Return [X, Y] of the center of cell containing provided text 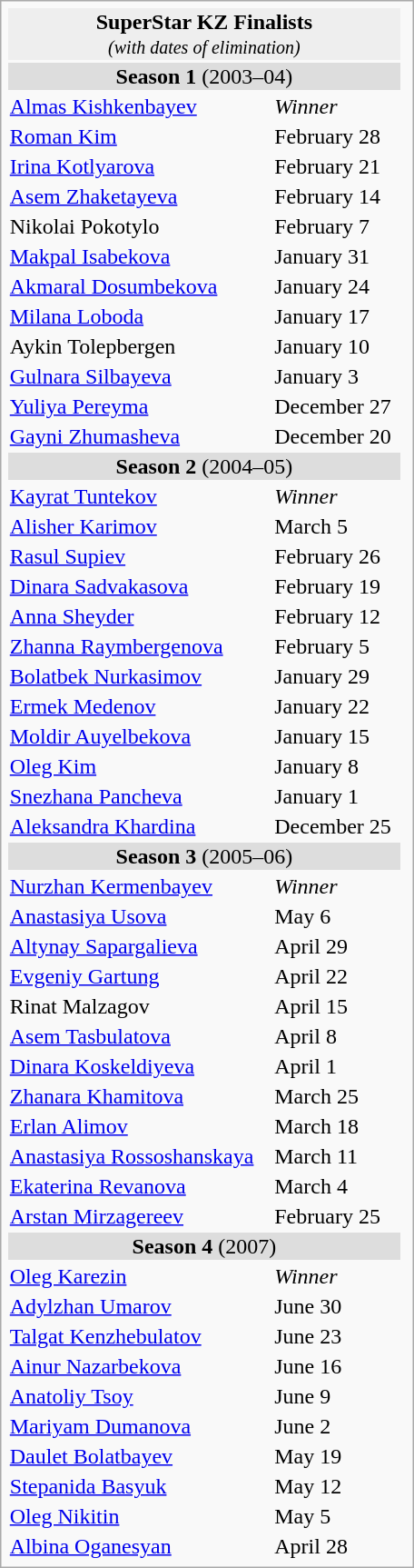
Rasul Supiev [139, 556]
January 29 [337, 676]
Albina Oganesyan [139, 1546]
December 25 [337, 826]
April 1 [337, 1066]
May 19 [337, 1456]
Gayni Zhumasheva [139, 436]
May 6 [337, 916]
Alisher Karimov [139, 526]
Evgeniy Gartung [139, 976]
Dinara Koskeldiyeva [139, 1066]
Mariyam Dumanova [139, 1426]
Aykin Tolepbergen [139, 346]
February 19 [337, 586]
March 18 [337, 1126]
January 8 [337, 766]
Season 3 (2005–06) [203, 856]
June 23 [337, 1336]
June 16 [337, 1366]
January 31 [337, 256]
Oleg Karezin [139, 1276]
Ekaterina Revanova [139, 1186]
April 29 [337, 946]
Milana Loboda [139, 316]
June 2 [337, 1426]
December 20 [337, 436]
Snezhana Pancheva [139, 796]
Talgat Kenzhebulatov [139, 1336]
Moldir Auyelbekova [139, 736]
Yuliya Pereyma [139, 406]
Almas Kishkenbayev [139, 106]
Zhanna Raymbergenova [139, 646]
February 28 [337, 136]
February 25 [337, 1216]
March 25 [337, 1096]
February 7 [337, 226]
April 28 [337, 1546]
May 5 [337, 1516]
January 3 [337, 376]
Asem Zhaketayeva [139, 196]
February 12 [337, 616]
SuperStar KZ Finalists(with dates of elimination) [203, 35]
March 5 [337, 526]
April 8 [337, 1036]
May 12 [337, 1486]
Gulnara Silbayeva [139, 376]
Anastasiya Usova [139, 916]
February 5 [337, 646]
January 10 [337, 346]
Oleg Nikitin [139, 1516]
April 22 [337, 976]
Arstan Mirzagereev [139, 1216]
February 21 [337, 166]
Anna Sheyder [139, 616]
March 11 [337, 1156]
Erlan Alimov [139, 1126]
Zhanara Khamitova [139, 1096]
April 15 [337, 1006]
June 30 [337, 1306]
January 22 [337, 706]
Anatoliy Tsoy [139, 1396]
Nikolai Pokotylo [139, 226]
Makpal Isabekova [139, 256]
March 4 [337, 1186]
January 17 [337, 316]
Dinara Sadvakasova [139, 586]
Season 2 (2004–05) [203, 466]
Rinat Malzagov [139, 1006]
Season 1 (2003–04) [203, 76]
December 27 [337, 406]
Aleksandra Khardina [139, 826]
Daulet Bolatbayev [139, 1456]
Stepanida Basyuk [139, 1486]
June 9 [337, 1396]
Kayrat Tuntekov [139, 496]
Season 4 (2007) [203, 1246]
Bolatbek Nurkasimov [139, 676]
Anastasiya Rossoshanskaya [139, 1156]
Adylzhan Umarov [139, 1306]
February 26 [337, 556]
Akmaral Dosumbekova [139, 286]
Roman Kim [139, 136]
Nurzhan Kermenbayev [139, 886]
January 15 [337, 736]
January 1 [337, 796]
Oleg Kim [139, 766]
Altynay Sapargalieva [139, 946]
Asem Tasbulatova [139, 1036]
January 24 [337, 286]
Ainur Nazarbekova [139, 1366]
February 14 [337, 196]
Ermek Medenov [139, 706]
Irina Kotlyarova [139, 166]
